Pinpoint the cell where the given text exists, returning its [X, Y] midpoint coordinate. 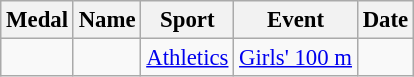
Medal [38, 20]
Event [296, 20]
Girls' 100 m [296, 58]
Sport [188, 20]
Date [385, 20]
Name [107, 20]
Athletics [188, 58]
